Search for the cell housing the specified text and yield its (x, y) center coordinate. 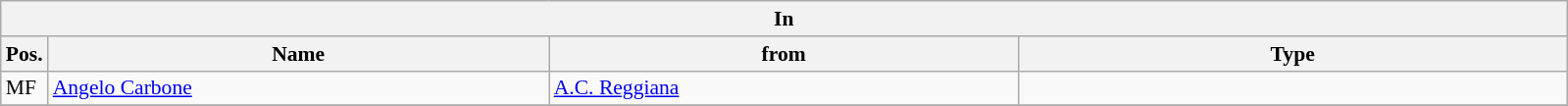
MF (25, 88)
Pos. (25, 54)
A.C. Reggiana (784, 88)
Type (1292, 54)
Name (298, 54)
Angelo Carbone (298, 88)
from (784, 54)
In (784, 19)
